Capture the cell that displays the provided text and extract its (X, Y) central coordinate. 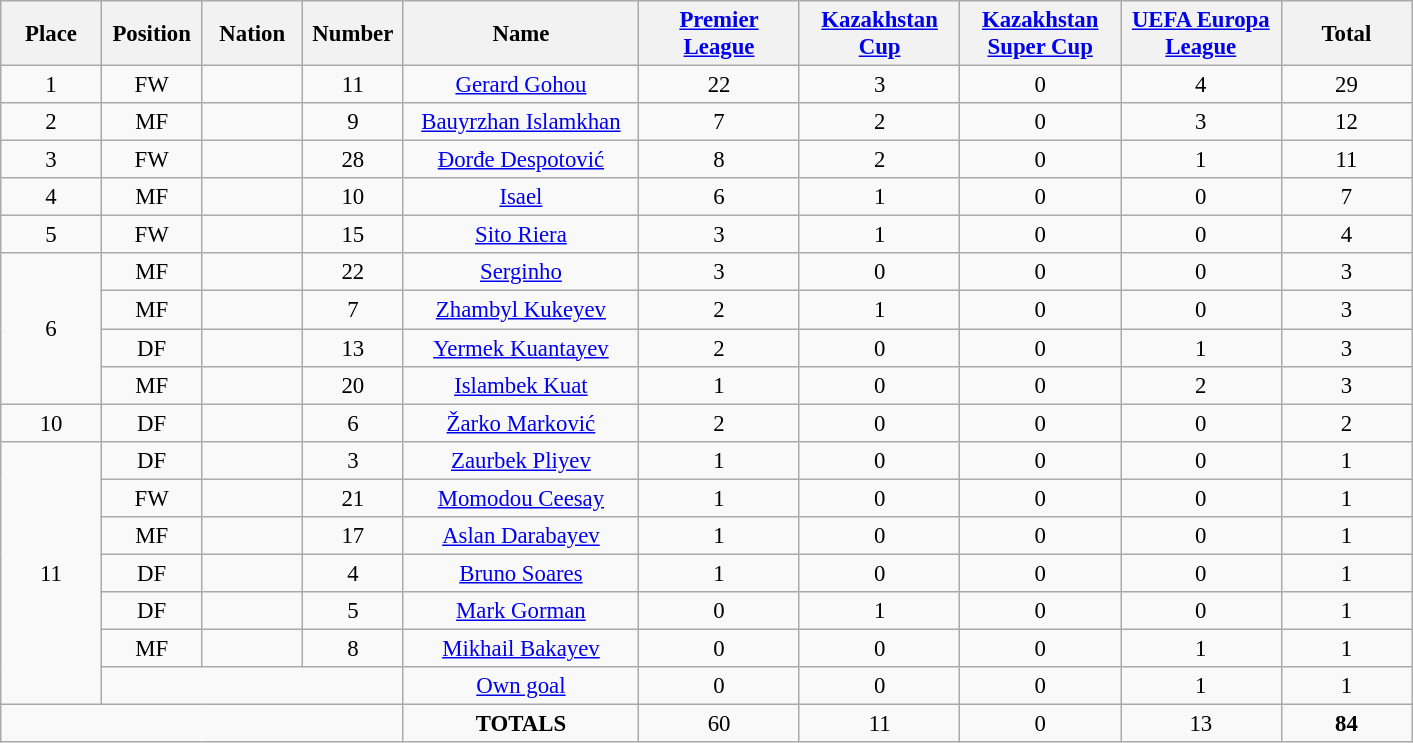
29 (1346, 85)
Gerard Gohou (521, 85)
UEFA Europa League (1200, 34)
Nation (252, 34)
Name (521, 34)
Mark Gorman (521, 611)
Momodou Ceesay (521, 498)
TOTALS (521, 724)
Aslan Darabayev (521, 536)
Sito Riera (521, 235)
Žarko Marković (521, 423)
Kazakhstan Super Cup (1040, 34)
15 (354, 235)
84 (1346, 724)
28 (354, 160)
21 (354, 498)
Bruno Soares (521, 573)
12 (1346, 122)
Mikhail Bakayev (521, 648)
Islambek Kuat (521, 385)
17 (354, 536)
20 (354, 385)
Position (152, 34)
9 (354, 122)
Place (52, 34)
Bauyrzhan Islamkhan (521, 122)
Kazakhstan Cup (880, 34)
Total (1346, 34)
Zaurbek Pliyev (521, 460)
Đorđe Despotović (521, 160)
60 (720, 724)
Zhambyl Kukeyev (521, 310)
Own goal (521, 686)
Premier League (720, 34)
Number (354, 34)
Yermek Kuantayev (521, 348)
Isael (521, 197)
Serginho (521, 273)
